Capture the cell that displays the provided text and extract its [X, Y] central coordinate. 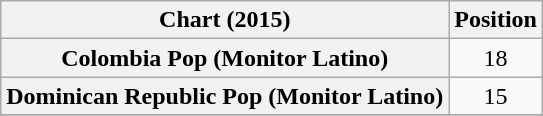
Colombia Pop (Monitor Latino) [225, 58]
Dominican Republic Pop (Monitor Latino) [225, 96]
15 [496, 96]
Position [496, 20]
18 [496, 58]
Chart (2015) [225, 20]
